Search for the cell housing the specified text and yield its [x, y] center coordinate. 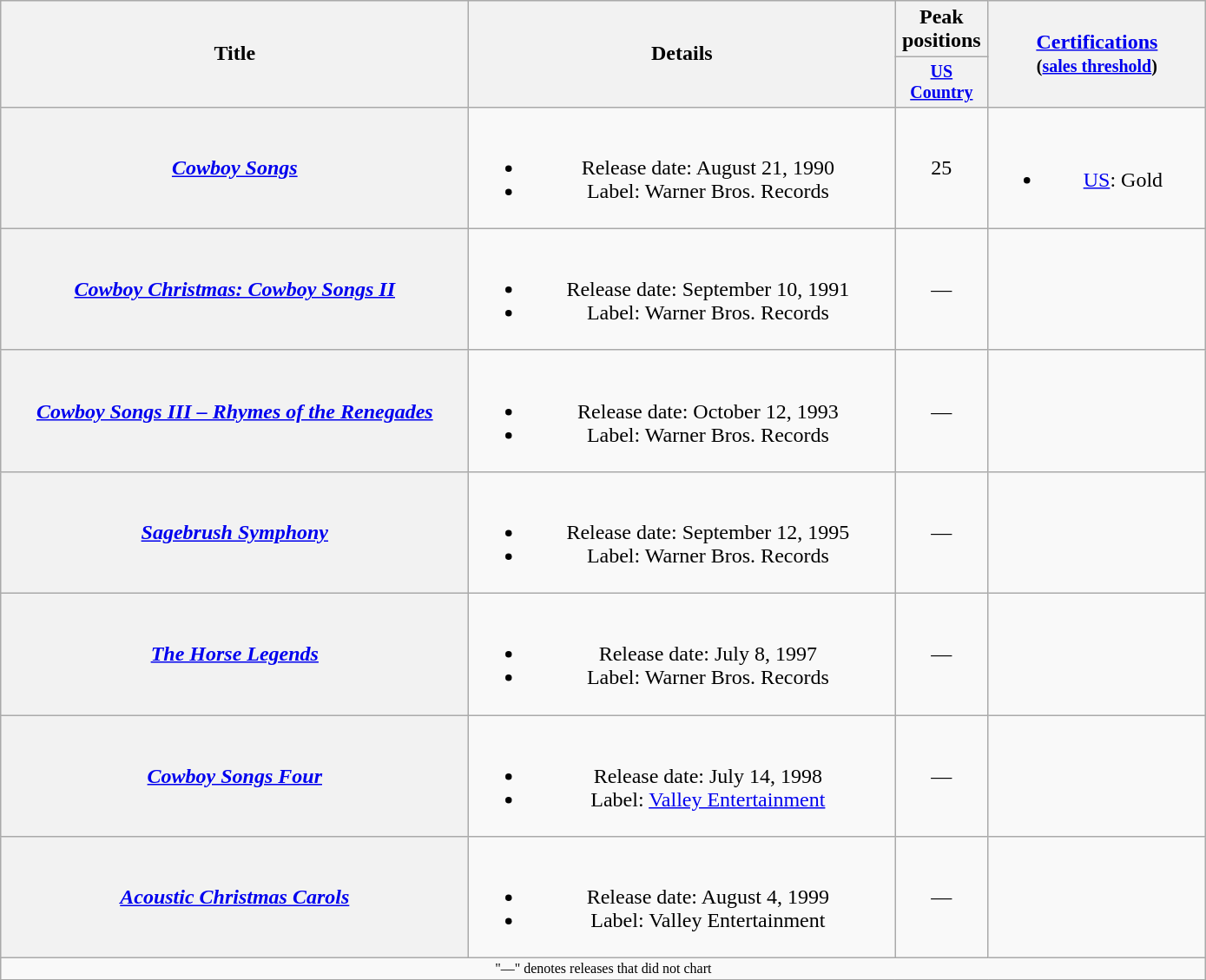
Title [234, 54]
Release date: July 8, 1997Label: Warner Bros. Records [682, 654]
US Country [941, 82]
Release date: August 4, 1999Label: Valley Entertainment [682, 898]
Details [682, 54]
Release date: September 12, 1995Label: Warner Bros. Records [682, 532]
Cowboy Songs Four [234, 776]
Release date: August 21, 1990Label: Warner Bros. Records [682, 168]
Peak positions [941, 30]
"—" denotes releases that did not chart [603, 969]
25 [941, 168]
Release date: July 14, 1998Label: Valley Entertainment [682, 776]
The Horse Legends [234, 654]
Certifications(sales threshold) [1097, 54]
Release date: October 12, 1993Label: Warner Bros. Records [682, 411]
Cowboy Songs III – Rhymes of the Renegades [234, 411]
Sagebrush Symphony [234, 532]
Release date: September 10, 1991Label: Warner Bros. Records [682, 289]
Acoustic Christmas Carols [234, 898]
US: Gold [1097, 168]
Cowboy Songs [234, 168]
Cowboy Christmas: Cowboy Songs II [234, 289]
